Extract the [X, Y] coordinate from the center of the cell holding the provided text.  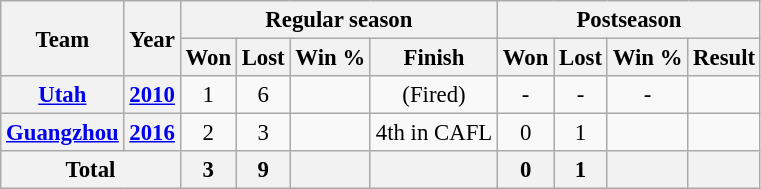
Guangzhou [62, 133]
2 [208, 133]
2010 [152, 95]
Regular season [338, 20]
Postseason [630, 20]
Total [90, 170]
Utah [62, 95]
6 [263, 95]
Result [724, 58]
9 [263, 170]
Finish [434, 58]
4th in CAFL [434, 133]
Year [152, 38]
Team [62, 38]
(Fired) [434, 95]
2016 [152, 133]
